From the cell containing the given text, extract its center point as (X, Y) coordinate. 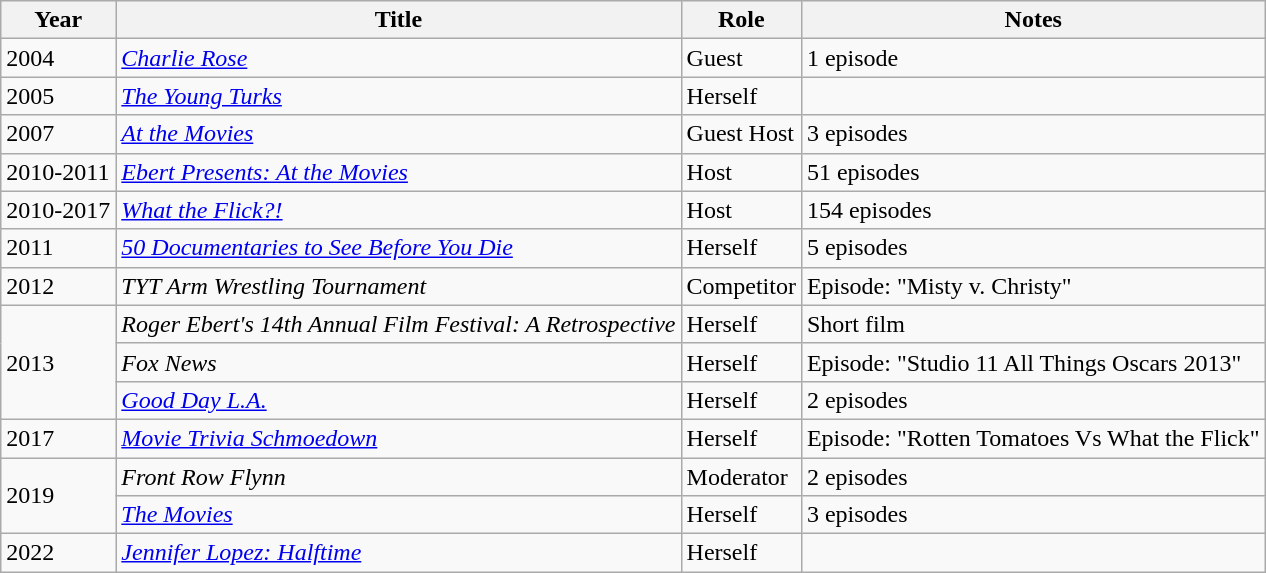
Jennifer Lopez: Halftime (398, 553)
2019 (58, 496)
2007 (58, 134)
51 episodes (1033, 172)
Title (398, 20)
1 episode (1033, 58)
Front Row Flynn (398, 477)
TYT Arm Wrestling Tournament (398, 286)
50 Documentaries to See Before You Die (398, 248)
Short film (1033, 324)
Episode: "Studio 11 All Things Oscars 2013" (1033, 362)
2011 (58, 248)
2022 (58, 553)
154 episodes (1033, 210)
2005 (58, 96)
Movie Trivia Schmoedown (398, 438)
Ebert Presents: At the Movies (398, 172)
5 episodes (1033, 248)
Role (741, 20)
Notes (1033, 20)
Episode: "Misty v. Christy" (1033, 286)
2012 (58, 286)
Year (58, 20)
At the Movies (398, 134)
Competitor (741, 286)
The Movies (398, 515)
Moderator (741, 477)
Good Day L.A. (398, 400)
Charlie Rose (398, 58)
2010-2017 (58, 210)
Episode: "Rotten Tomatoes Vs What the Flick" (1033, 438)
Fox News (398, 362)
The Young Turks (398, 96)
2010-2011 (58, 172)
2017 (58, 438)
2013 (58, 362)
Guest Host (741, 134)
Guest (741, 58)
2004 (58, 58)
What the Flick?! (398, 210)
Roger Ebert's 14th Annual Film Festival: A Retrospective (398, 324)
